Identify which cell holds the provided text, then report its (x, y) central coordinate. 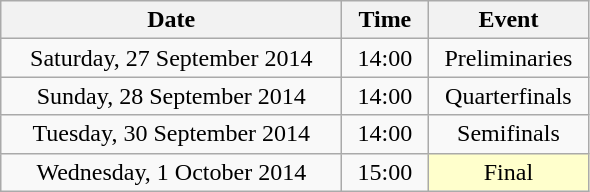
Date (172, 20)
Tuesday, 30 September 2014 (172, 134)
Event (508, 20)
Semifinals (508, 134)
Final (508, 172)
Sunday, 28 September 2014 (172, 96)
15:00 (385, 172)
Wednesday, 1 October 2014 (172, 172)
Time (385, 20)
Saturday, 27 September 2014 (172, 58)
Preliminaries (508, 58)
Quarterfinals (508, 96)
